Extract the [x, y] coordinate from the center of the cell holding the provided text.  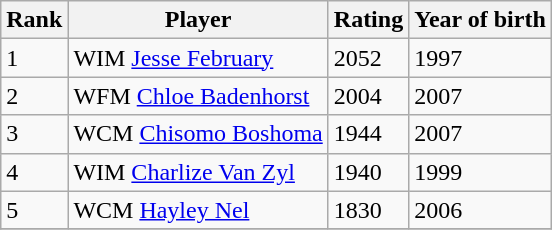
Rank [34, 20]
WCM Hayley Nel [198, 210]
Rating [368, 20]
1944 [368, 134]
WIM Jesse February [198, 58]
Year of birth [480, 20]
1830 [368, 210]
WFM Chloe Badenhorst [198, 96]
1997 [480, 58]
WIM Charlize Van Zyl [198, 172]
1999 [480, 172]
Player [198, 20]
4 [34, 172]
1 [34, 58]
2006 [480, 210]
2004 [368, 96]
2 [34, 96]
3 [34, 134]
2052 [368, 58]
1940 [368, 172]
5 [34, 210]
WCM Chisomo Boshoma [198, 134]
